Detect which cell encompasses the target text, then output its (X, Y) center coordinate. 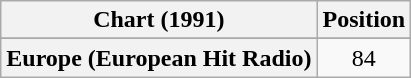
Europe (European Hit Radio) (159, 58)
Position (364, 20)
Chart (1991) (159, 20)
84 (364, 58)
